Identify which cell holds the provided text, then report its [X, Y] central coordinate. 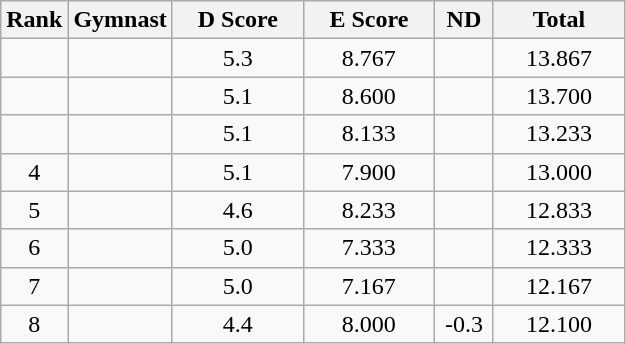
8.133 [368, 134]
8.600 [368, 96]
8 [34, 324]
Total [558, 20]
12.333 [558, 248]
13.233 [558, 134]
7.167 [368, 286]
Rank [34, 20]
7 [34, 286]
8.000 [368, 324]
12.833 [558, 210]
8.767 [368, 58]
13.000 [558, 172]
4 [34, 172]
13.867 [558, 58]
5.3 [238, 58]
6 [34, 248]
4.4 [238, 324]
Gymnast [120, 20]
4.6 [238, 210]
7.333 [368, 248]
7.900 [368, 172]
ND [464, 20]
-0.3 [464, 324]
12.167 [558, 286]
13.700 [558, 96]
E Score [368, 20]
12.100 [558, 324]
D Score [238, 20]
5 [34, 210]
8.233 [368, 210]
